Provide the (x, y) coordinate of the cell's center where the given text is located.  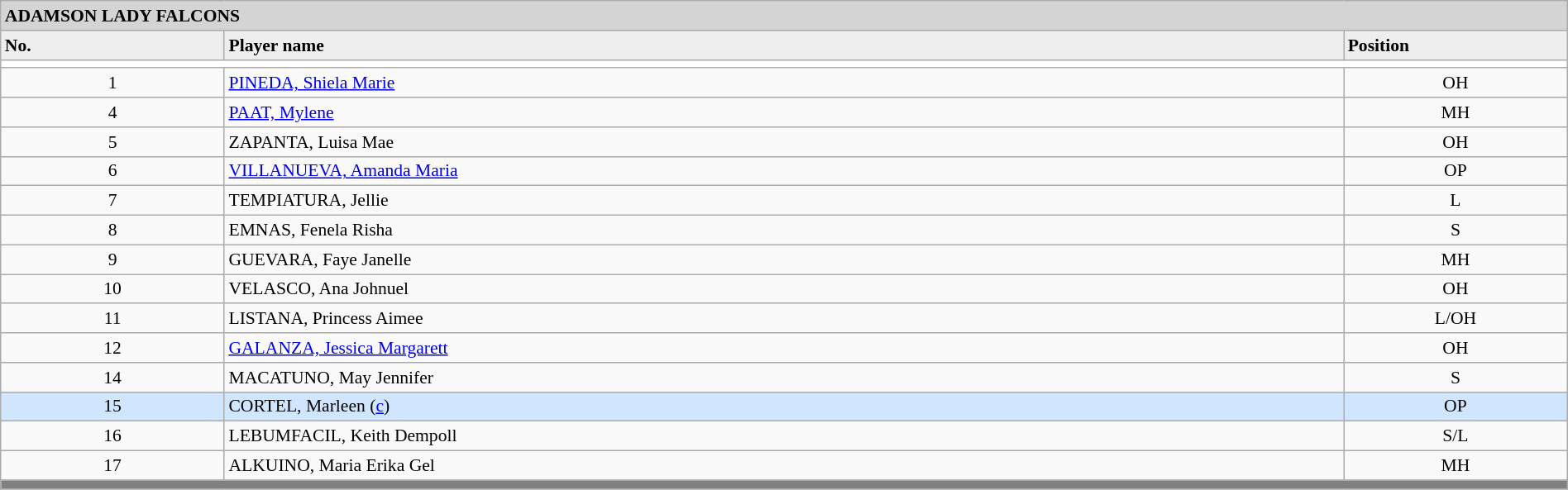
L/OH (1456, 319)
EMNAS, Fenela Risha (784, 231)
14 (112, 378)
5 (112, 142)
10 (112, 289)
CORTEL, Marleen (c) (784, 407)
6 (112, 171)
No. (112, 45)
MACATUNO, May Jennifer (784, 378)
L (1456, 201)
TEMPIATURA, Jellie (784, 201)
GALANZA, Jessica Margarett (784, 348)
Position (1456, 45)
Player name (784, 45)
VELASCO, Ana Johnuel (784, 289)
4 (112, 112)
ALKUINO, Maria Erika Gel (784, 466)
16 (112, 436)
7 (112, 201)
VILLANUEVA, Amanda Maria (784, 171)
PAAT, Mylene (784, 112)
17 (112, 466)
PINEDA, Shiela Marie (784, 83)
9 (112, 259)
ADAMSON LADY FALCONS (784, 16)
LISTANA, Princess Aimee (784, 319)
S/L (1456, 436)
8 (112, 231)
ZAPANTA, Luisa Mae (784, 142)
12 (112, 348)
GUEVARA, Faye Janelle (784, 259)
1 (112, 83)
15 (112, 407)
LEBUMFACIL, Keith Dempoll (784, 436)
11 (112, 319)
